Extract the (X, Y) coordinate from the center of the cell holding the provided text.  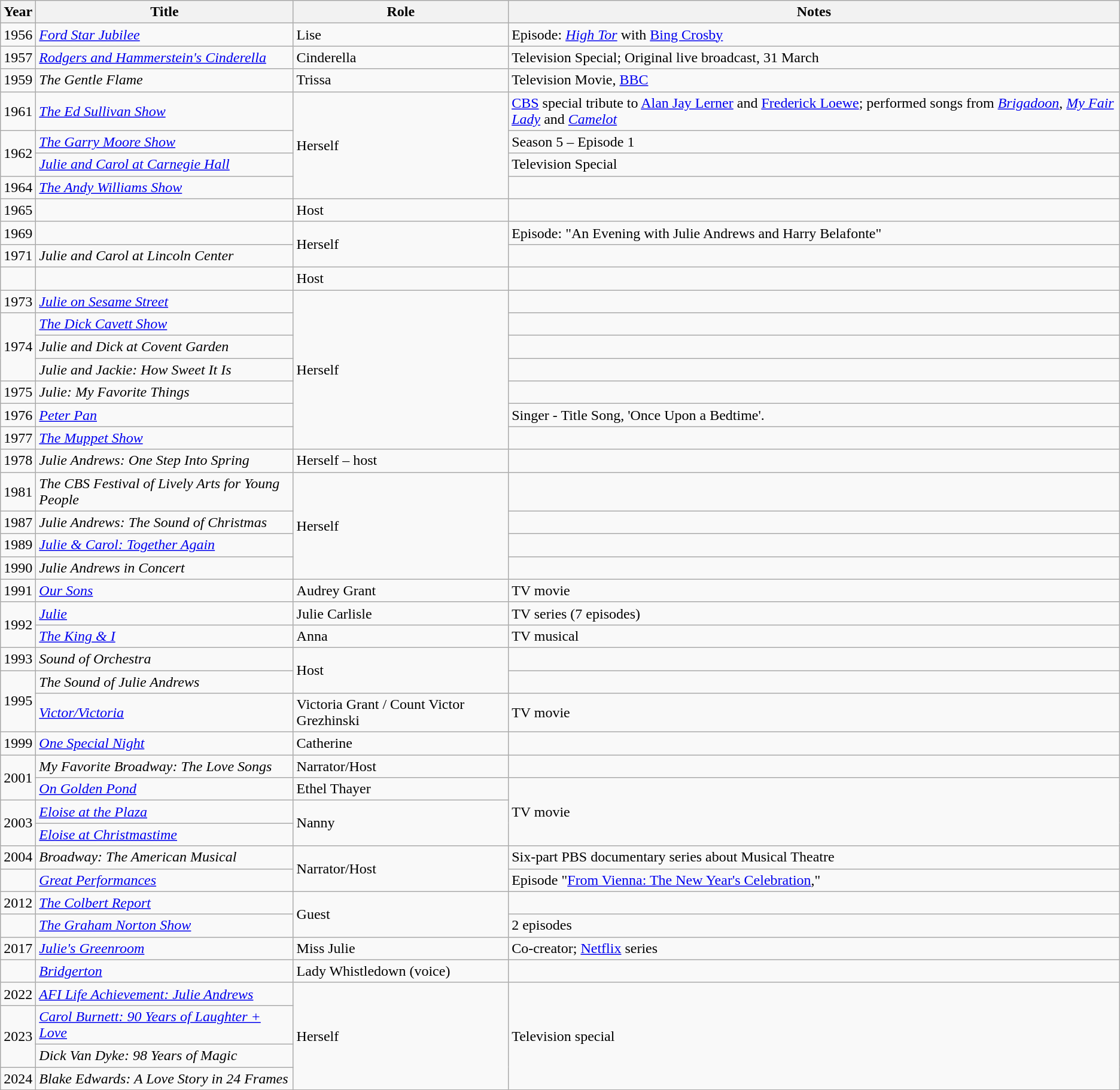
Julie's Greenroom (165, 948)
Herself – host (401, 461)
On Golden Pond (165, 789)
Anna (401, 636)
Television Special (814, 165)
Eloise at Christmastime (165, 835)
The Andy Williams Show (165, 187)
Julie and Dick at Covent Garden (165, 347)
Lise (401, 35)
The Garry Moore Show (165, 142)
Lady Whistledown (voice) (401, 971)
1975 (18, 392)
1974 (18, 347)
The Muppet Show (165, 438)
Television Movie, BBC (814, 80)
Season 5 – Episode 1 (814, 142)
One Special Night (165, 744)
1978 (18, 461)
Ford Star Jubilee (165, 35)
Blake Edwards: A Love Story in 24 Frames (165, 1079)
Dick Van Dyke: 98 Years of Magic (165, 1055)
2017 (18, 948)
Year (18, 12)
1989 (18, 545)
Catherine (401, 744)
Ethel Thayer (401, 789)
Broadway: The American Musical (165, 857)
1991 (18, 590)
2 episodes (814, 925)
Great Performances (165, 880)
CBS special tribute to Alan Jay Lerner and Frederick Loewe; performed songs from Brigadoon, My Fair Lady and Camelot (814, 111)
1962 (18, 153)
Cinderella (401, 57)
1964 (18, 187)
Julie Andrews: The Sound of Christmas (165, 522)
1957 (18, 57)
1973 (18, 301)
Julie on Sesame Street (165, 301)
The Ed Sullivan Show (165, 111)
1969 (18, 233)
1965 (18, 210)
Julie and Jackie: How Sweet It Is (165, 370)
1995 (18, 701)
The Dick Cavett Show (165, 324)
Nanny (401, 823)
Television special (814, 1036)
Six-part PBS documentary series about Musical Theatre (814, 857)
1987 (18, 522)
Julie Andrews: One Step Into Spring (165, 461)
AFI Life Achievement: Julie Andrews (165, 994)
Episode "From Vienna: The New Year's Celebration," (814, 880)
1993 (18, 659)
Title (165, 12)
Sound of Orchestra (165, 659)
Julie Carlisle (401, 613)
1999 (18, 744)
Victor/Victoria (165, 713)
1990 (18, 568)
1977 (18, 438)
1971 (18, 255)
The Graham Norton Show (165, 925)
Julie & Carol: Together Again (165, 545)
Co-creator; Netflix series (814, 948)
2003 (18, 823)
Julie and Carol at Lincoln Center (165, 255)
TV musical (814, 636)
Eloise at the Plaza (165, 812)
2001 (18, 778)
Trissa (401, 80)
Audrey Grant (401, 590)
1992 (18, 625)
Guest (401, 914)
Victoria Grant / Count Victor Grezhinski (401, 713)
2012 (18, 903)
1959 (18, 80)
The Sound of Julie Andrews (165, 681)
Our Sons (165, 590)
Singer - Title Song, 'Once Upon a Bedtime'. (814, 415)
Television Special; Original live broadcast, 31 March (814, 57)
2004 (18, 857)
The CBS Festival of Lively Arts for Young People (165, 492)
Notes (814, 12)
Rodgers and Hammerstein's Cinderella (165, 57)
Julie Andrews in Concert (165, 568)
1981 (18, 492)
2022 (18, 994)
1976 (18, 415)
Bridgerton (165, 971)
TV series (7 episodes) (814, 613)
The Colbert Report (165, 903)
Role (401, 12)
The King & I (165, 636)
Julie (165, 613)
Peter Pan (165, 415)
The Gentle Flame (165, 80)
2023 (18, 1036)
My Favorite Broadway: The Love Songs (165, 766)
1956 (18, 35)
Episode: "An Evening with Julie Andrews and Harry Belafonte" (814, 233)
1961 (18, 111)
Episode: High Tor with Bing Crosby (814, 35)
2024 (18, 1079)
Miss Julie (401, 948)
Julie: My Favorite Things (165, 392)
Carol Burnett: 90 Years of Laughter + Love (165, 1024)
Julie and Carol at Carnegie Hall (165, 165)
